Provide the (x, y) coordinate of the cell's center where the given text is located.  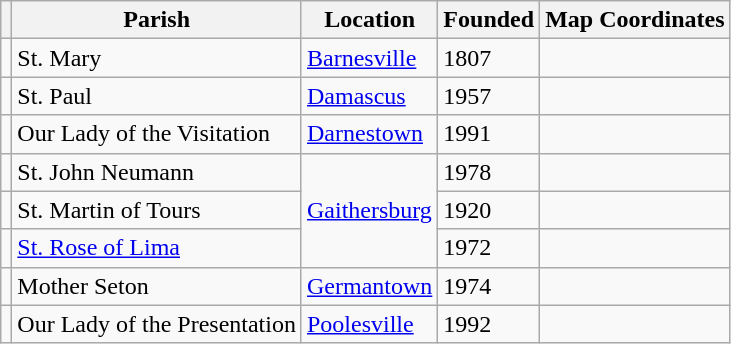
Our Lady of the Presentation (157, 324)
Germantown (369, 286)
St. Martin of Tours (157, 210)
Mother Seton (157, 286)
1972 (489, 248)
1920 (489, 210)
Darnestown (369, 134)
Founded (489, 20)
St. Paul (157, 96)
1974 (489, 286)
St. Rose of Lima (157, 248)
Parish (157, 20)
1957 (489, 96)
1991 (489, 134)
1807 (489, 58)
St. John Neumann (157, 172)
Damascus (369, 96)
Map Coordinates (635, 20)
1978 (489, 172)
St. Mary (157, 58)
Location (369, 20)
1992 (489, 324)
Gaithersburg (369, 210)
Barnesville (369, 58)
Our Lady of the Visitation (157, 134)
Poolesville (369, 324)
